Scan for the cell matching the given text and deliver its (X, Y) coordinate at center. 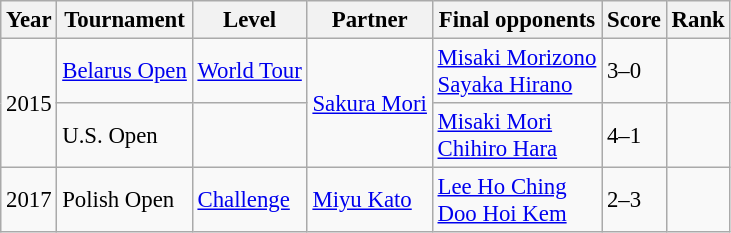
Partner (370, 20)
Miyu Kato (370, 200)
Challenge (250, 200)
3–0 (634, 72)
2–3 (634, 200)
Score (634, 20)
Rank (698, 20)
Polish Open (124, 200)
Sakura Mori (370, 104)
Year (29, 20)
2017 (29, 200)
Misaki MoriChihiro Hara (516, 136)
World Tour (250, 72)
2015 (29, 104)
Tournament (124, 20)
U.S. Open (124, 136)
Belarus Open (124, 72)
Misaki MorizonoSayaka Hirano (516, 72)
4–1 (634, 136)
Level (250, 20)
Lee Ho ChingDoo Hoi Kem (516, 200)
Final opponents (516, 20)
